Return the [x, y] coordinate for the center point of the cell that contains the specified text.  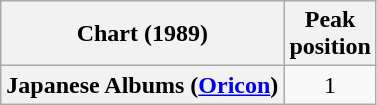
Chart (1989) [142, 34]
Peak position [330, 34]
1 [330, 85]
Japanese Albums (Oricon) [142, 85]
